Pinpoint the cell where the given text exists, returning its [x, y] midpoint coordinate. 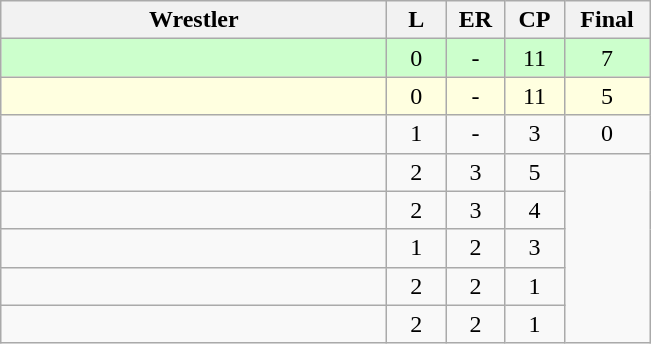
Final [607, 20]
L [416, 20]
4 [534, 210]
CP [534, 20]
ER [476, 20]
7 [607, 58]
Wrestler [194, 20]
